Return [X, Y] of the center of cell containing provided text 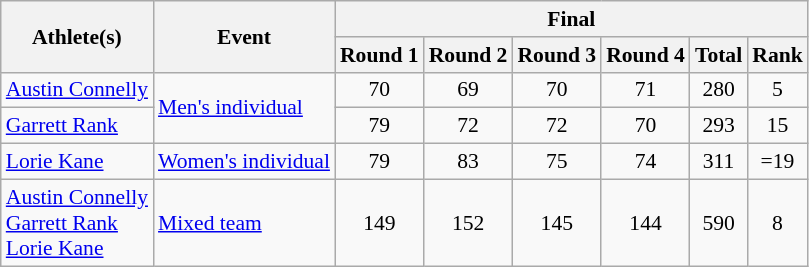
75 [556, 162]
Event [244, 36]
Total [718, 55]
311 [718, 162]
15 [778, 126]
280 [718, 90]
Austin ConnellyGarrett RankLorie Kane [77, 222]
Rank [778, 55]
293 [718, 126]
152 [468, 222]
Athlete(s) [77, 36]
Round 4 [646, 55]
Round 3 [556, 55]
5 [778, 90]
145 [556, 222]
Lorie Kane [77, 162]
Men's individual [244, 108]
Women's individual [244, 162]
Final [572, 19]
83 [468, 162]
8 [778, 222]
74 [646, 162]
Round 2 [468, 55]
Mixed team [244, 222]
Round 1 [380, 55]
Austin Connelly [77, 90]
Garrett Rank [77, 126]
69 [468, 90]
590 [718, 222]
144 [646, 222]
71 [646, 90]
=19 [778, 162]
149 [380, 222]
